Provide the (x, y) coordinate of the cell's center where the given text is located.  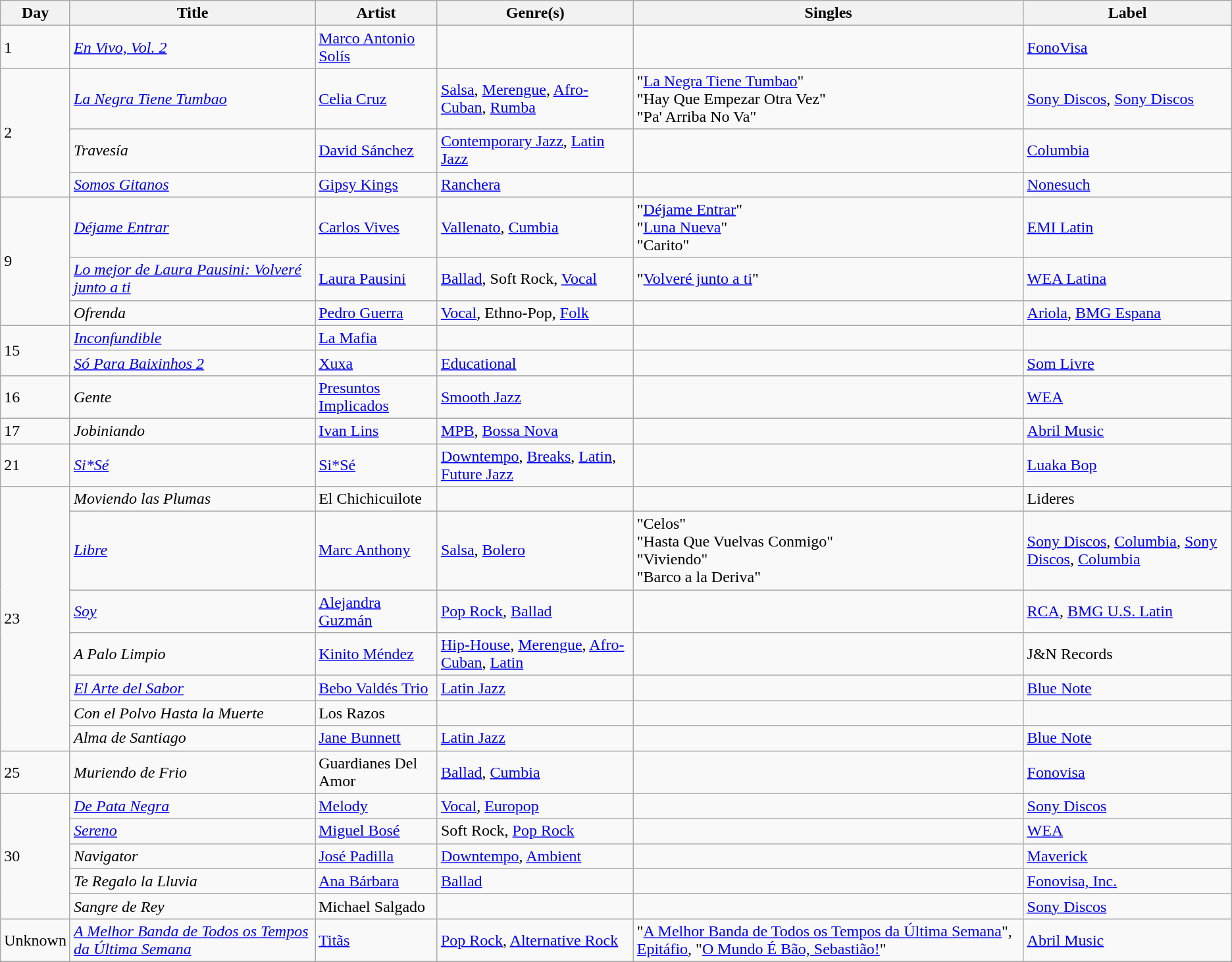
Pop Rock, Ballad (535, 611)
RCA, BMG U.S. Latin (1127, 611)
Label (1127, 13)
17 (36, 431)
Vocal, Ethno-Pop, Folk (535, 313)
Fonovisa (1127, 772)
Con el Polvo Hasta la Muerte (192, 713)
Só Para Baixinhos 2 (192, 363)
Ballad, Cumbia (535, 772)
Salsa, Bolero (535, 550)
Guardianes Del Amor (376, 772)
Artist (376, 13)
FonoVisa (1127, 47)
MPB, Bossa Nova (535, 431)
David Sánchez (376, 150)
El Arte del Sabor (192, 688)
Alejandra Guzmán (376, 611)
EMI Latin (1127, 227)
Jobiniando (192, 431)
Alma de Santiago (192, 738)
Title (192, 13)
Ofrenda (192, 313)
1 (36, 47)
Hip-House, Merengue, Afro-Cuban, Latin (535, 655)
Inconfundible (192, 338)
El Chichicuilote (376, 499)
Soy (192, 611)
23 (36, 619)
"A Melhor Banda de Todos os Tempos da Última Semana", Epitáfio, "O Mundo É Bão, Sebastião!" (828, 940)
Sony Discos, Sony Discos (1127, 99)
Marc Anthony (376, 550)
Vocal, Europop (535, 806)
Sony Discos, Columbia, Sony Discos, Columbia (1127, 550)
Educational (535, 363)
Xuxa (376, 363)
Bebo Valdés Trio (376, 688)
21 (36, 465)
Laura Pausini (376, 279)
Ballad, Soft Rock, Vocal (535, 279)
Luaka Bop (1127, 465)
Nonesuch (1127, 184)
Genre(s) (535, 13)
Fonovisa, Inc. (1127, 881)
La Mafia (376, 338)
Singles (828, 13)
Travesía (192, 150)
"Déjame Entrar""Luna Nueva""Carito" (828, 227)
Ivan Lins (376, 431)
Pop Rock, Alternative Rock (535, 940)
Ballad (535, 881)
Ana Bárbara (376, 881)
Celia Cruz (376, 99)
Sangre de Rey (192, 906)
Muriendo de Frio (192, 772)
Los Razos (376, 713)
Libre (192, 550)
Somos Gitanos (192, 184)
25 (36, 772)
Ariola, BMG Espana (1127, 313)
Maverick (1127, 856)
Downtempo, Breaks, Latin, Future Jazz (535, 465)
Vallenato, Cumbia (535, 227)
9 (36, 261)
Day (36, 13)
Jane Bunnett (376, 738)
Marco Antonio Solís (376, 47)
J&N Records (1127, 655)
La Negra Tiene Tumbao (192, 99)
Déjame Entrar (192, 227)
Contemporary Jazz, Latin Jazz (535, 150)
Soft Rock, Pop Rock (535, 831)
"Volveré junto a ti" (828, 279)
Te Regalo la Lluvia (192, 881)
Carlos Vives (376, 227)
Ranchera (535, 184)
Michael Salgado (376, 906)
Smooth Jazz (535, 396)
Moviendo las Plumas (192, 499)
16 (36, 396)
Miguel Bosé (376, 831)
Sereno (192, 831)
WEA Latina (1127, 279)
Downtempo, Ambient (535, 856)
Lo mejor de Laura Pausini: Volveré junto a ti (192, 279)
2 (36, 133)
Pedro Guerra (376, 313)
Titãs (376, 940)
Presuntos Implicados (376, 396)
15 (36, 350)
A Palo Limpio (192, 655)
Kinito Méndez (376, 655)
"Celos""Hasta Que Vuelvas Conmigo""Viviendo""Barco a la Deriva" (828, 550)
De Pata Negra (192, 806)
José Padilla (376, 856)
Columbia (1127, 150)
Gente (192, 396)
Navigator (192, 856)
Gipsy Kings (376, 184)
Som Livre (1127, 363)
30 (36, 856)
En Vivo, Vol. 2 (192, 47)
Salsa, Merengue, Afro-Cuban, Rumba (535, 99)
Melody (376, 806)
Unknown (36, 940)
Lideres (1127, 499)
"La Negra Tiene Tumbao""Hay Que Empezar Otra Vez""Pa' Arriba No Va" (828, 99)
A Melhor Banda de Todos os Tempos da Última Semana (192, 940)
